Determine the [x, y] coordinate at the center of the cell enclosing the given text.  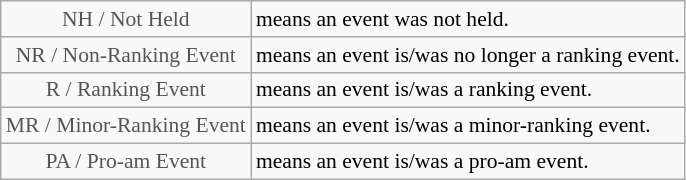
R / Ranking Event [126, 90]
means an event is/was a pro-am event. [468, 162]
means an event is/was a ranking event. [468, 90]
NR / Non-Ranking Event [126, 55]
means an event is/was no longer a ranking event. [468, 55]
NH / Not Held [126, 19]
means an event is/was a minor-ranking event. [468, 126]
means an event was not held. [468, 19]
MR / Minor-Ranking Event [126, 126]
PA / Pro-am Event [126, 162]
